For the text-containing cell, return its midpoint in [x, y] coordinate format. 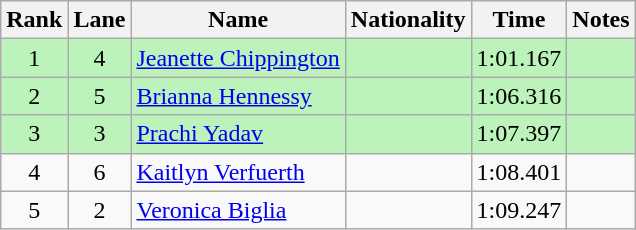
1 [34, 58]
1:07.397 [519, 134]
Veronica Biglia [238, 210]
Time [519, 20]
Lane [100, 20]
Jeanette Chippington [238, 58]
Kaitlyn Verfuerth [238, 172]
1:09.247 [519, 210]
1:01.167 [519, 58]
Rank [34, 20]
6 [100, 172]
1:08.401 [519, 172]
1:06.316 [519, 96]
Notes [601, 20]
Nationality [408, 20]
Brianna Hennessy [238, 96]
Prachi Yadav [238, 134]
Name [238, 20]
